Search for the cell housing the specified text and yield its [X, Y] center coordinate. 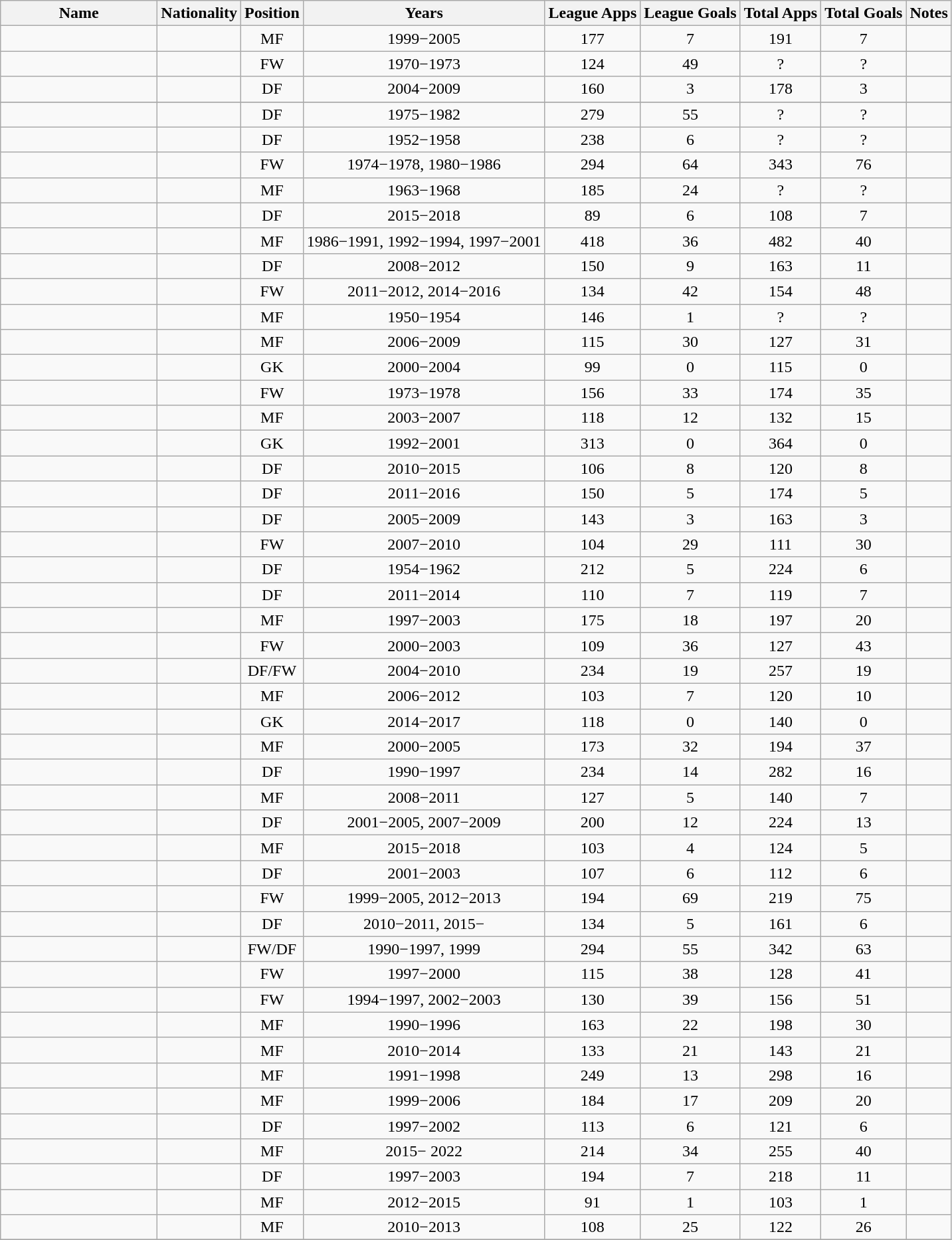
39 [690, 999]
255 [781, 1152]
1997−2000 [424, 974]
2004−2010 [424, 671]
76 [864, 165]
1950−1954 [424, 317]
110 [593, 595]
128 [781, 974]
160 [593, 89]
132 [781, 418]
2010−2013 [424, 1227]
15 [864, 418]
418 [593, 241]
2000−2003 [424, 645]
DF/FW [272, 671]
Nationality [199, 13]
42 [690, 291]
4 [690, 848]
26 [864, 1227]
64 [690, 165]
104 [593, 544]
2008−2011 [424, 797]
9 [690, 266]
38 [690, 974]
1992−2001 [424, 443]
Years [424, 13]
1975−1982 [424, 114]
161 [781, 924]
1999−2006 [424, 1100]
League Goals [690, 13]
111 [781, 544]
69 [690, 898]
2012−2015 [424, 1202]
214 [593, 1152]
482 [781, 241]
184 [593, 1100]
1990−1997 [424, 772]
198 [781, 1025]
175 [593, 620]
22 [690, 1025]
2003−2007 [424, 418]
Name [79, 13]
2001−2003 [424, 873]
109 [593, 645]
107 [593, 873]
342 [781, 949]
197 [781, 620]
32 [690, 747]
1997−2002 [424, 1126]
1999−2005, 2012−2013 [424, 898]
2008−2012 [424, 266]
48 [864, 291]
Total Goals [864, 13]
43 [864, 645]
1970−1973 [424, 64]
35 [864, 393]
364 [781, 443]
1986−1991, 1992−1994, 1997−2001 [424, 241]
200 [593, 823]
106 [593, 468]
257 [781, 671]
75 [864, 898]
1991−1998 [424, 1075]
121 [781, 1126]
119 [781, 595]
1952−1958 [424, 140]
2006−2009 [424, 342]
1963−1968 [424, 190]
1990−1997, 1999 [424, 949]
1974−1978, 1980−1986 [424, 165]
25 [690, 1227]
FW/DF [272, 949]
33 [690, 393]
130 [593, 999]
91 [593, 1202]
178 [781, 89]
249 [593, 1075]
146 [593, 317]
37 [864, 747]
2011−2016 [424, 494]
49 [690, 64]
34 [690, 1152]
113 [593, 1126]
1954−1962 [424, 569]
99 [593, 367]
17 [690, 1100]
1990−1996 [424, 1025]
343 [781, 165]
89 [593, 215]
18 [690, 620]
218 [781, 1177]
112 [781, 873]
1994−1997, 2002−2003 [424, 999]
2007−2010 [424, 544]
2006−2012 [424, 696]
177 [593, 39]
41 [864, 974]
2001−2005, 2007−2009 [424, 823]
2004−2009 [424, 89]
1999−2005 [424, 39]
Total Apps [781, 13]
191 [781, 39]
279 [593, 114]
2010−2015 [424, 468]
2000−2004 [424, 367]
2010−2011, 2015− [424, 924]
173 [593, 747]
313 [593, 443]
29 [690, 544]
2000−2005 [424, 747]
31 [864, 342]
122 [781, 1227]
209 [781, 1100]
League Apps [593, 13]
63 [864, 949]
133 [593, 1050]
Position [272, 13]
212 [593, 569]
2005−2009 [424, 519]
2015− 2022 [424, 1152]
Notes [929, 13]
24 [690, 190]
2011−2012, 2014−2016 [424, 291]
2014−2017 [424, 721]
219 [781, 898]
2010−2014 [424, 1050]
238 [593, 140]
10 [864, 696]
51 [864, 999]
282 [781, 772]
1973−1978 [424, 393]
185 [593, 190]
2011−2014 [424, 595]
154 [781, 291]
14 [690, 772]
298 [781, 1075]
